Return the (X, Y) coordinate for the center point of the cell that contains the specified text.  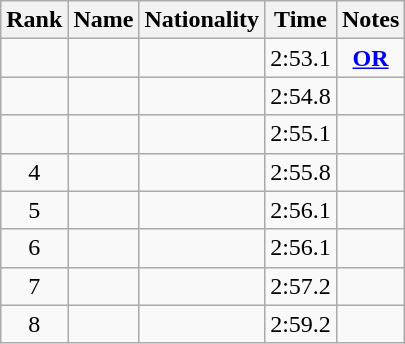
Name (104, 20)
2:53.1 (301, 58)
8 (34, 324)
6 (34, 248)
2:55.8 (301, 172)
7 (34, 286)
Rank (34, 20)
Nationality (202, 20)
2:55.1 (301, 134)
2:54.8 (301, 96)
Notes (370, 20)
2:57.2 (301, 286)
OR (370, 58)
5 (34, 210)
Time (301, 20)
4 (34, 172)
2:59.2 (301, 324)
